Determine the [x, y] coordinate at the center of the cell enclosing the given text.  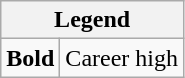
Career high [122, 58]
Bold [30, 58]
Legend [92, 20]
